Return the (X, Y) coordinate for the center point of the cell that contains the specified text.  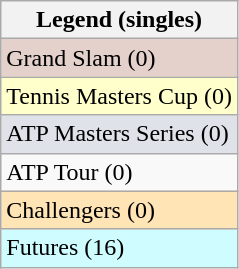
Tennis Masters Cup (0) (120, 96)
Futures (16) (120, 248)
Challengers (0) (120, 210)
Grand Slam (0) (120, 58)
ATP Tour (0) (120, 172)
ATP Masters Series (0) (120, 134)
Legend (singles) (120, 20)
